Output the (x, y) coordinate of the center of the cell containing the given text.  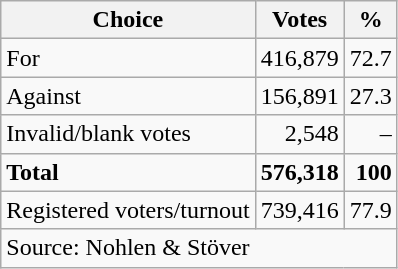
% (370, 20)
Votes (300, 20)
77.9 (370, 210)
100 (370, 172)
72.7 (370, 58)
Invalid/blank votes (128, 134)
416,879 (300, 58)
156,891 (300, 96)
Total (128, 172)
27.3 (370, 96)
2,548 (300, 134)
Registered voters/turnout (128, 210)
– (370, 134)
Source: Nohlen & Stöver (199, 248)
576,318 (300, 172)
739,416 (300, 210)
For (128, 58)
Choice (128, 20)
Against (128, 96)
